Scan for the cell matching the given text and deliver its (X, Y) coordinate at center. 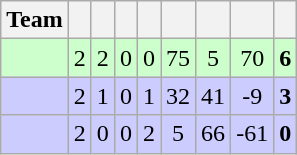
3 (286, 96)
75 (178, 58)
-61 (252, 134)
Team (35, 20)
-9 (252, 96)
6 (286, 58)
32 (178, 96)
70 (252, 58)
66 (214, 134)
41 (214, 96)
